Provide the (X, Y) coordinate of the cell's center where the given text is located.  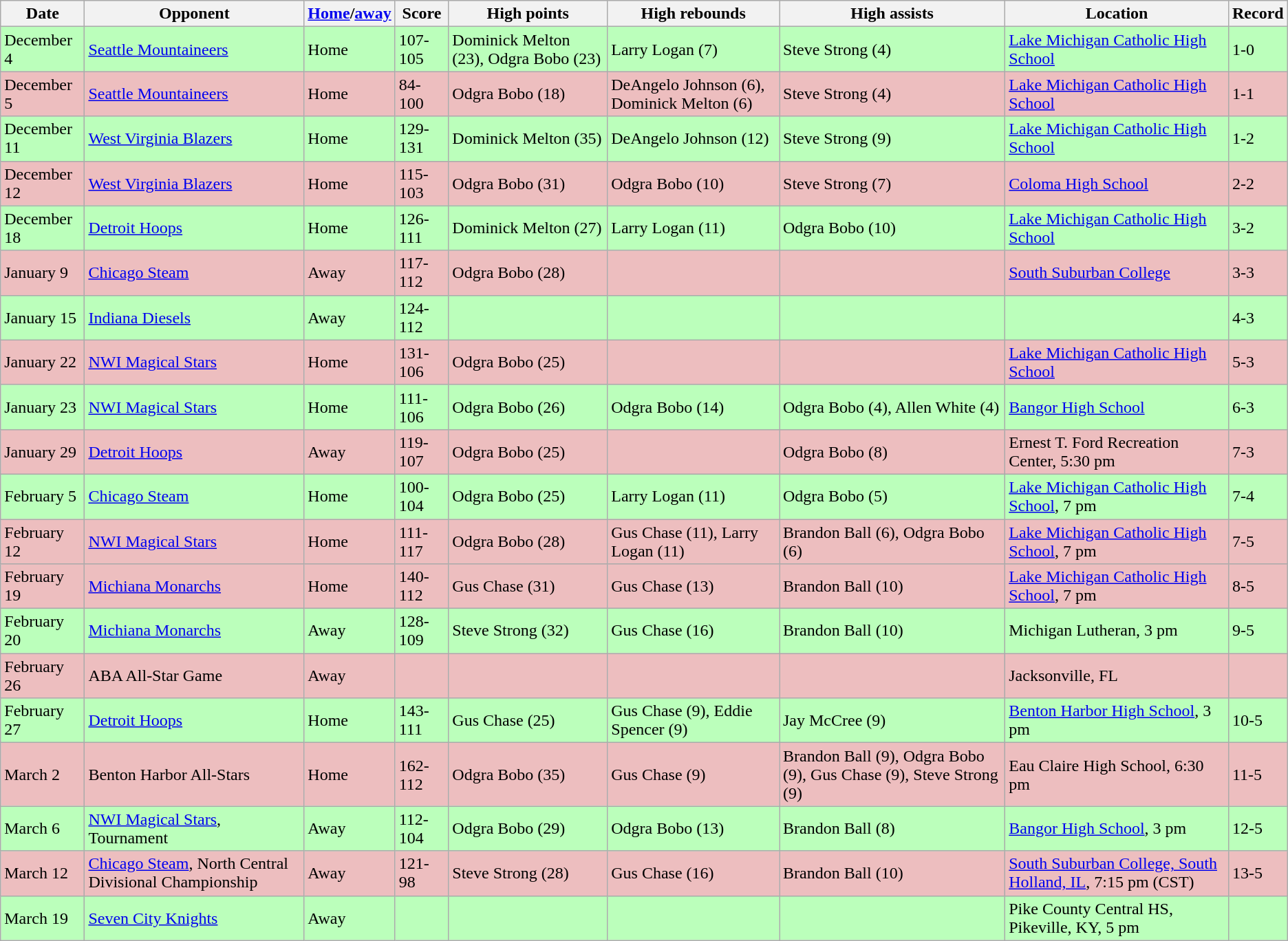
Odgra Bobo (14) (694, 407)
140-112 (422, 586)
Dominick Melton (23), Odgra Bobo (23) (528, 50)
Opponent (194, 14)
3-3 (1258, 272)
March 19 (43, 918)
Odgra Bobo (18) (528, 94)
March 12 (43, 874)
84-100 (422, 94)
121-98 (422, 874)
Michigan Lutheran, 3 pm (1117, 631)
Ernest T. Ford Recreation Center, 5:30 pm (1117, 451)
Odgra Bobo (31) (528, 183)
129-131 (422, 139)
Record (1258, 14)
124-112 (422, 318)
Date (43, 14)
Odgra Bobo (4), Allen White (4) (892, 407)
Coloma High School (1117, 183)
Location (1117, 14)
Jacksonville, FL (1117, 675)
January 23 (43, 407)
South Suburban College (1117, 272)
7-3 (1258, 451)
111-117 (422, 541)
107-105 (422, 50)
Dominick Melton (35) (528, 139)
4-3 (1258, 318)
131-106 (422, 362)
High assists (892, 14)
5-3 (1258, 362)
January 22 (43, 362)
Jay McCree (9) (892, 721)
10-5 (1258, 721)
High rebounds (694, 14)
December 11 (43, 139)
Pike County Central HS, Pikeville, KY, 5 pm (1117, 918)
112-104 (422, 828)
8-5 (1258, 586)
Indiana Diesels (194, 318)
February 12 (43, 541)
Larry Logan (7) (694, 50)
100-104 (422, 497)
March 2 (43, 775)
Odgra Bobo (35) (528, 775)
Benton Harbor High School, 3 pm (1117, 721)
126-111 (422, 228)
Odgra Bobo (5) (892, 497)
2-2 (1258, 183)
Odgra Bobo (8) (892, 451)
117-112 (422, 272)
Seven City Knights (194, 918)
Brandon Ball (9), Odgra Bobo (9), Gus Chase (9), Steve Strong (9) (892, 775)
Brandon Ball (8) (892, 828)
South Suburban College, South Holland, IL, 7:15 pm (CST) (1117, 874)
7-4 (1258, 497)
Gus Chase (13) (694, 586)
December 5 (43, 94)
Benton Harbor All-Stars (194, 775)
Bangor High School, 3 pm (1117, 828)
January 29 (43, 451)
Score (422, 14)
9-5 (1258, 631)
Gus Chase (9), Eddie Spencer (9) (694, 721)
111-106 (422, 407)
ABA All-Star Game (194, 675)
Gus Chase (9) (694, 775)
1-0 (1258, 50)
February 20 (43, 631)
Steve Strong (28) (528, 874)
February 27 (43, 721)
January 15 (43, 318)
12-5 (1258, 828)
Dominick Melton (27) (528, 228)
Gus Chase (25) (528, 721)
DeAngelo Johnson (12) (694, 139)
119-107 (422, 451)
February 5 (43, 497)
143-111 (422, 721)
3-2 (1258, 228)
NWI Magical Stars, Tournament (194, 828)
High points (528, 14)
Chicago Steam, North Central Divisional Championship (194, 874)
January 9 (43, 272)
162-112 (422, 775)
March 6 (43, 828)
Brandon Ball (6), Odgra Bobo (6) (892, 541)
1-2 (1258, 139)
Steve Strong (7) (892, 183)
1-1 (1258, 94)
Steve Strong (9) (892, 139)
DeAngelo Johnson (6), Dominick Melton (6) (694, 94)
Home/away (350, 14)
Bangor High School (1117, 407)
Gus Chase (31) (528, 586)
Odgra Bobo (26) (528, 407)
11-5 (1258, 775)
February 19 (43, 586)
Gus Chase (11), Larry Logan (11) (694, 541)
Steve Strong (32) (528, 631)
7-5 (1258, 541)
December 12 (43, 183)
December 4 (43, 50)
February 26 (43, 675)
115-103 (422, 183)
Odgra Bobo (13) (694, 828)
Odgra Bobo (29) (528, 828)
128-109 (422, 631)
December 18 (43, 228)
13-5 (1258, 874)
Eau Claire High School, 6:30 pm (1117, 775)
6-3 (1258, 407)
